Detect which cell encompasses the target text, then output its [x, y] center coordinate. 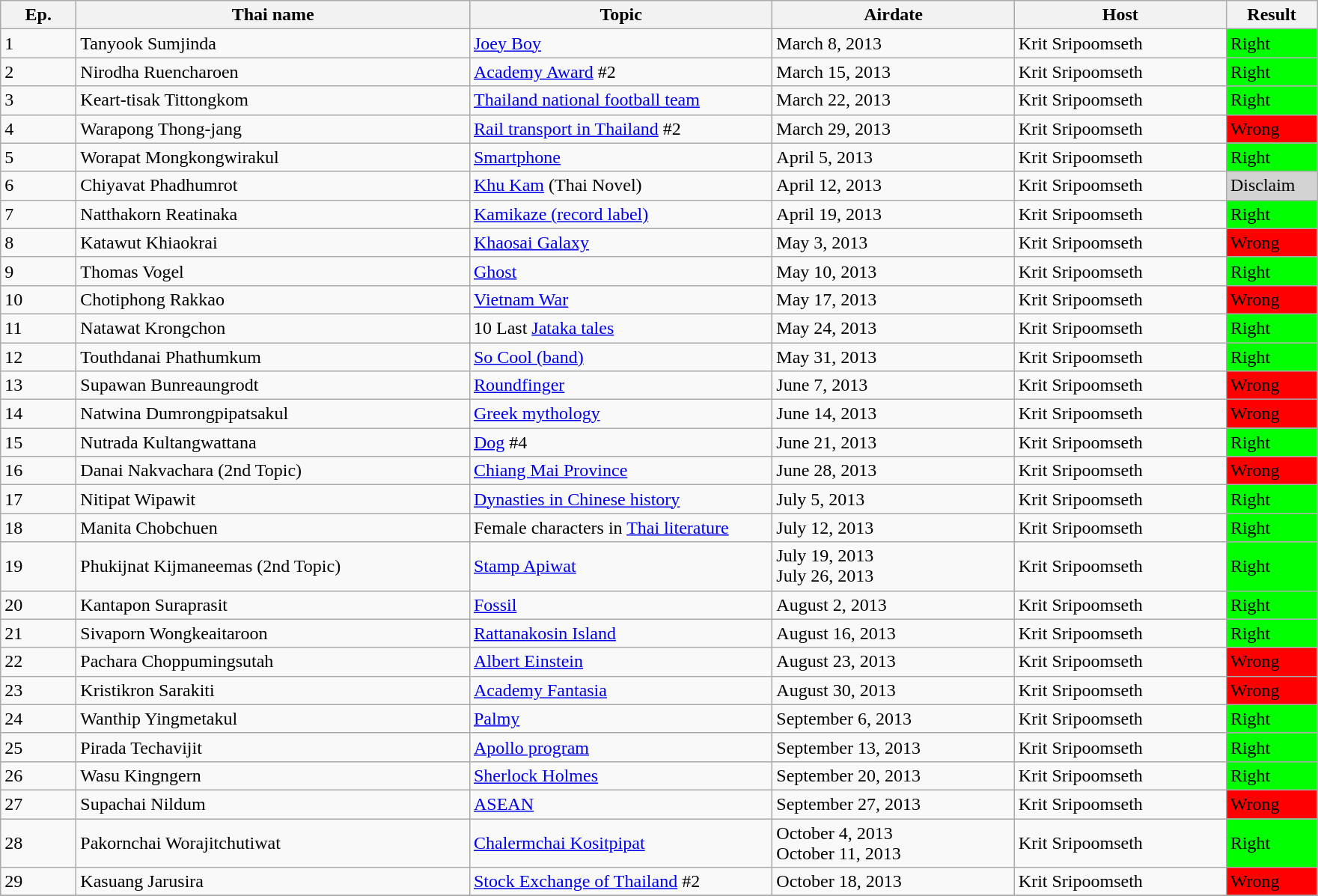
Stock Exchange of Thailand #2 [620, 882]
Worapat Mongkongwirakul [273, 157]
Warapong Thong-jang [273, 129]
Nirodha Ruencharoen [273, 72]
Nitipat Wipawit [273, 499]
Chotiphong Rakkao [273, 299]
25 [39, 747]
29 [39, 882]
Chiyavat Phadhumrot [273, 186]
Kasuang Jarusira [273, 882]
Topic [620, 15]
Kristikron Sarakiti [273, 690]
Ep. [39, 15]
Thai name [273, 15]
12 [39, 357]
Khaosai Galaxy [620, 243]
16 [39, 471]
Thailand national football team [620, 100]
So Cool (band) [620, 357]
Touthdanai Phathumkum [273, 357]
Joey Boy [620, 43]
Nutrada Kultangwattana [273, 442]
May 3, 2013 [894, 243]
Albert Einstein [620, 662]
October 18, 2013 [894, 882]
11 [39, 328]
10 Last Jataka tales [620, 328]
June 7, 2013 [894, 385]
ASEAN [620, 804]
Disclaim [1271, 186]
Rail transport in Thailand #2 [620, 129]
27 [39, 804]
August 2, 2013 [894, 605]
Stamp Apiwat [620, 566]
Ghost [620, 271]
March 22, 2013 [894, 100]
28 [39, 843]
8 [39, 243]
10 [39, 299]
August 23, 2013 [894, 662]
Result [1271, 15]
19 [39, 566]
Natawat Krongchon [273, 328]
Sivaporn Wongkeaitaroon [273, 633]
18 [39, 528]
1 [39, 43]
May 17, 2013 [894, 299]
Apollo program [620, 747]
23 [39, 690]
Keart-tisak Tittongkom [273, 100]
May 31, 2013 [894, 357]
April 5, 2013 [894, 157]
August 16, 2013 [894, 633]
17 [39, 499]
March 8, 2013 [894, 43]
Chalermchai Kositpipat [620, 843]
Academy Award #2 [620, 72]
4 [39, 129]
Kantapon Suraprasit [273, 605]
May 24, 2013 [894, 328]
Female characters in Thai literature [620, 528]
3 [39, 100]
April 19, 2013 [894, 214]
9 [39, 271]
Khu Kam (Thai Novel) [620, 186]
Palmy [620, 719]
June 21, 2013 [894, 442]
Phukijnat Kijmaneemas (2nd Topic) [273, 566]
Katawut Khiaokrai [273, 243]
20 [39, 605]
Airdate [894, 15]
Tanyook Sumjinda [273, 43]
6 [39, 186]
Academy Fantasia [620, 690]
Pirada Techavijit [273, 747]
April 12, 2013 [894, 186]
7 [39, 214]
March 29, 2013 [894, 129]
Fossil [620, 605]
September 20, 2013 [894, 775]
Thomas Vogel [273, 271]
Natwina Dumrongpipatsakul [273, 414]
Danai Nakvachara (2nd Topic) [273, 471]
June 14, 2013 [894, 414]
Supachai Nildum [273, 804]
Pachara Choppumingsutah [273, 662]
2 [39, 72]
Rattanakosin Island [620, 633]
Dynasties in Chinese history [620, 499]
15 [39, 442]
Natthakorn Reatinaka [273, 214]
Smartphone [620, 157]
Manita Chobchuen [273, 528]
September 27, 2013 [894, 804]
Wanthip Yingmetakul [273, 719]
Pakornchai Worajitchutiwat [273, 843]
May 10, 2013 [894, 271]
24 [39, 719]
Supawan Bunreaungrodt [273, 385]
Wasu Kingngern [273, 775]
26 [39, 775]
13 [39, 385]
August 30, 2013 [894, 690]
September 13, 2013 [894, 747]
July 5, 2013 [894, 499]
Roundfinger [620, 385]
Chiang Mai Province [620, 471]
July 12, 2013 [894, 528]
June 28, 2013 [894, 471]
Kamikaze (record label) [620, 214]
Sherlock Holmes [620, 775]
March 15, 2013 [894, 72]
5 [39, 157]
July 19, 2013July 26, 2013 [894, 566]
September 6, 2013 [894, 719]
22 [39, 662]
October 4, 2013October 11, 2013 [894, 843]
Vietnam War [620, 299]
Greek mythology [620, 414]
Host [1120, 15]
14 [39, 414]
21 [39, 633]
Dog #4 [620, 442]
